Output the (X, Y) coordinate of the center of the cell containing the given text.  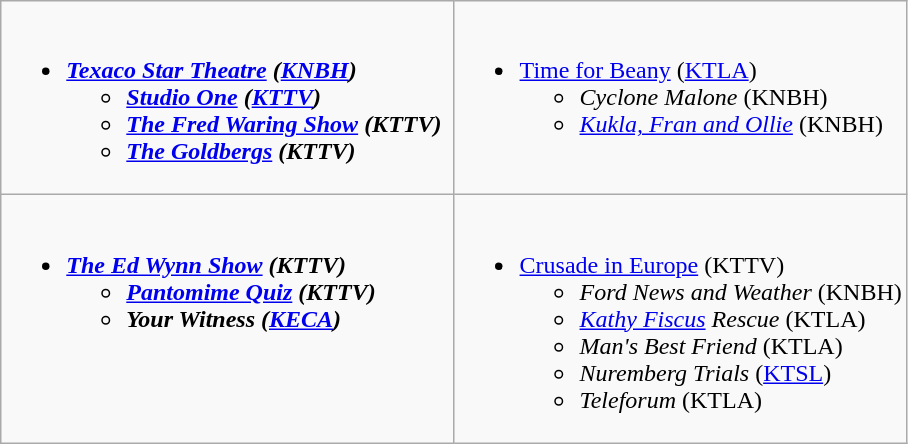
The Ed Wynn Show (KTTV)Pantomime Quiz (KTTV)Your Witness (KECA) (228, 319)
Time for Beany (KTLA)Cyclone Malone (KNBH)Kukla, Fran and Ollie (KNBH) (680, 98)
Texaco Star Theatre (KNBH)Studio One (KTTV)The Fred Waring Show (KTTV)The Goldbergs (KTTV) (228, 98)
Crusade in Europe (KTTV)Ford News and Weather (KNBH)Kathy Fiscus Rescue (KTLA)Man's Best Friend (KTLA)Nuremberg Trials (KTSL)Teleforum (KTLA) (680, 319)
